Provide the [x, y] coordinate of the cell's center where the given text is located.  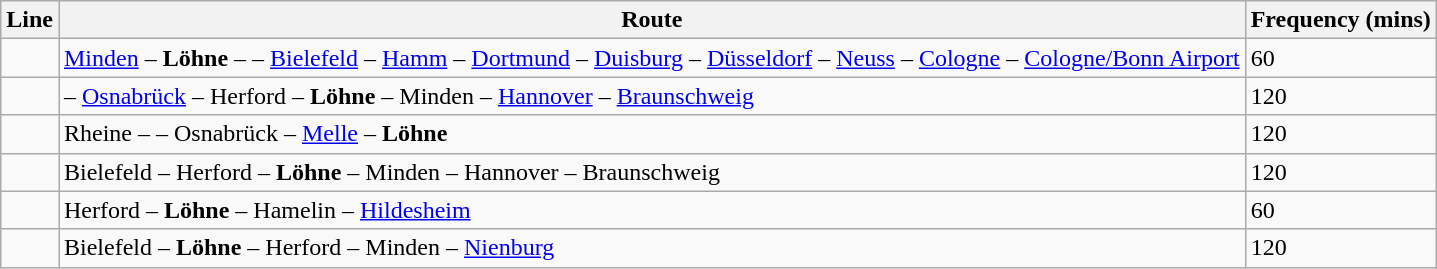
Herford – Löhne – Hamelin – Hildesheim [652, 210]
Frequency (mins) [1340, 20]
– Osnabrück – Herford – Löhne – Minden – Hannover – Braunschweig [652, 96]
Bielefeld – Löhne – Herford – Minden – Nienburg [652, 248]
Bielefeld – Herford – Löhne – Minden – Hannover – Braunschweig [652, 172]
Rheine – – Osnabrück – Melle – Löhne [652, 134]
Route [652, 20]
Line [30, 20]
Minden – Löhne – – Bielefeld – Hamm – Dortmund – Duisburg – Düsseldorf – Neuss – Cologne – Cologne/Bonn Airport [652, 58]
